Capture the cell that displays the provided text and extract its [X, Y] central coordinate. 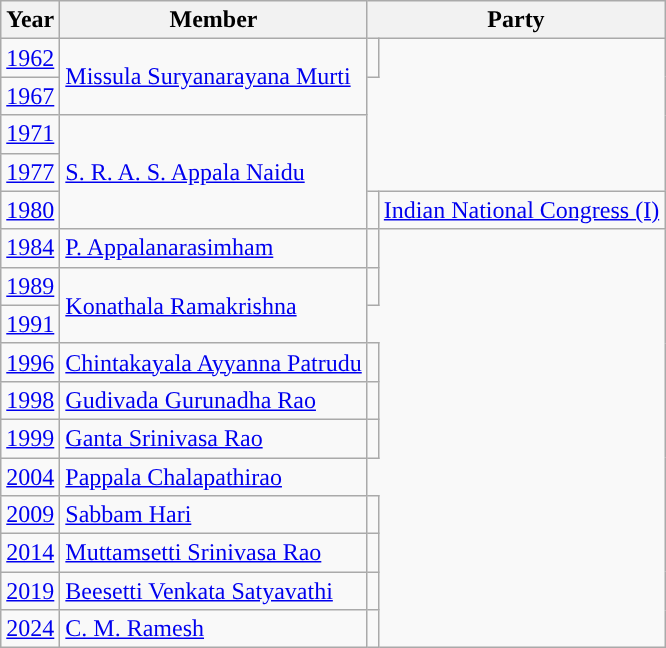
1971 [30, 134]
Missula Suryanarayana Murti [214, 77]
Muttamsetti Srinivasa Rao [214, 553]
Konathala Ramakrishna [214, 305]
Beesetti Venkata Satyavathi [214, 591]
2014 [30, 553]
2009 [30, 515]
Pappala Chalapathirao [214, 477]
1991 [30, 324]
Indian National Congress (I) [521, 210]
C. M. Ramesh [214, 629]
P. Appalanarasimham [214, 248]
1962 [30, 58]
1980 [30, 210]
Sabbam Hari [214, 515]
1984 [30, 248]
S. R. A. S. Appala Naidu [214, 172]
2019 [30, 591]
Chintakayala Ayyanna Patrudu [214, 362]
1999 [30, 438]
2024 [30, 629]
Gudivada Gurunadha Rao [214, 400]
1989 [30, 286]
Party [516, 20]
1967 [30, 96]
Ganta Srinivasa Rao [214, 438]
1998 [30, 400]
2004 [30, 477]
Member [214, 20]
1977 [30, 172]
1996 [30, 362]
Year [30, 20]
